Locate the cell with the specified text and output its (X, Y) center coordinate. 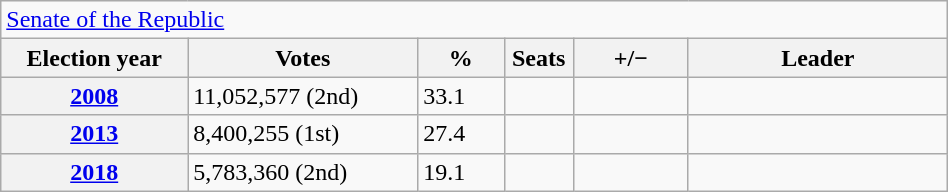
Election year (94, 58)
% (461, 58)
Leader (818, 58)
8,400,255 (1st) (303, 134)
Votes (303, 58)
Seats (538, 58)
11,052,577 (2nd) (303, 96)
Senate of the Republic (474, 20)
2008 (94, 96)
33.1 (461, 96)
2018 (94, 172)
5,783,360 (2nd) (303, 172)
19.1 (461, 172)
2013 (94, 134)
27.4 (461, 134)
+/− (630, 58)
